Return the [X, Y] coordinate for the center point of the cell that contains the specified text.  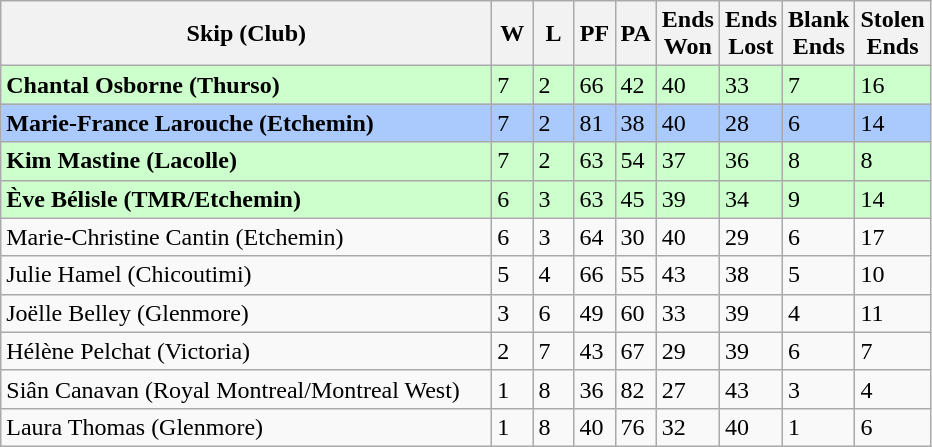
Joëlle Belley (Glenmore) [246, 313]
Stolen Ends [892, 34]
L [554, 34]
34 [750, 199]
49 [594, 313]
Julie Hamel (Chicoutimi) [246, 275]
42 [636, 85]
Chantal Osborne (Thurso) [246, 85]
64 [594, 237]
55 [636, 275]
9 [819, 199]
16 [892, 85]
Siân Canavan (Royal Montreal/Montreal West) [246, 389]
30 [636, 237]
Ends Lost [750, 34]
Ève Bélisle (TMR/Etchemin) [246, 199]
PF [594, 34]
Ends Won [688, 34]
45 [636, 199]
Marie-Christine Cantin (Etchemin) [246, 237]
Laura Thomas (Glenmore) [246, 427]
Skip (Club) [246, 34]
67 [636, 351]
27 [688, 389]
PA [636, 34]
82 [636, 389]
Hélène Pelchat (Victoria) [246, 351]
Marie-France Larouche (Etchemin) [246, 123]
Kim Mastine (Lacolle) [246, 161]
28 [750, 123]
10 [892, 275]
81 [594, 123]
17 [892, 237]
11 [892, 313]
54 [636, 161]
32 [688, 427]
37 [688, 161]
W [512, 34]
76 [636, 427]
Blank Ends [819, 34]
60 [636, 313]
